Determine the (x, y) coordinate at the center of the cell enclosing the given text.  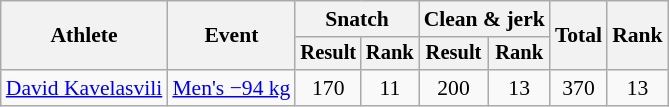
370 (578, 88)
Event (231, 36)
Men's −94 kg (231, 88)
David Kavelasvili (84, 88)
Snatch (356, 19)
Clean & jerk (484, 19)
170 (328, 88)
11 (390, 88)
Athlete (84, 36)
200 (454, 88)
Total (578, 36)
